Identify which cell holds the provided text, then report its (X, Y) central coordinate. 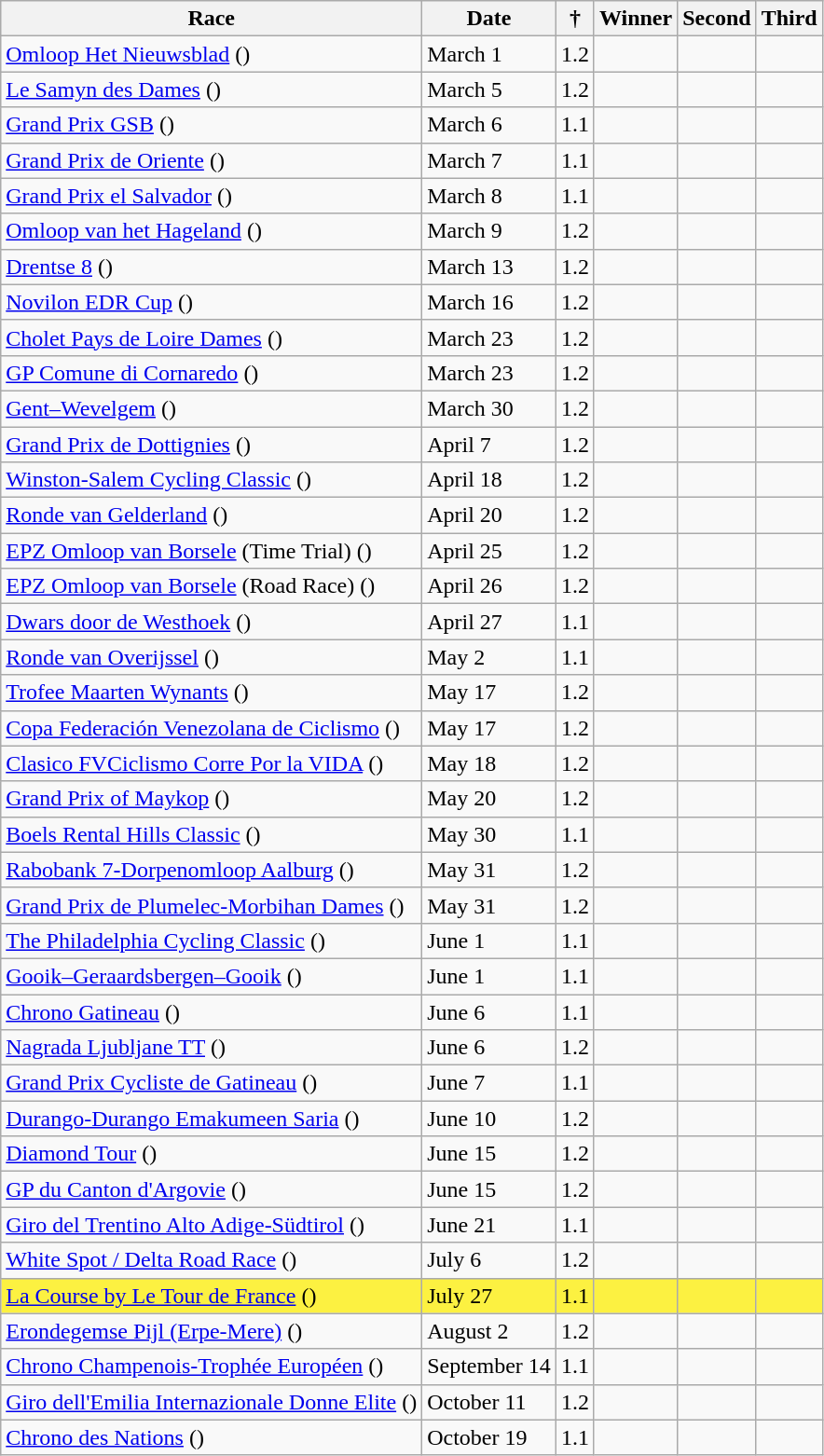
April 25 (489, 551)
Giro dell'Emilia Internazionale Donne Elite () (212, 1402)
May 18 (489, 763)
Clasico FVCiclismo Corre Por la VIDA () (212, 763)
Le Samyn des Dames () (212, 89)
June 21 (489, 1225)
Trofee Maarten Wynants () (212, 693)
July 27 (489, 1296)
Omloop van het Hageland () (212, 231)
Chrono Champenois-Trophée Européen () (212, 1367)
March 6 (489, 125)
June 10 (489, 1119)
April 20 (489, 515)
March 30 (489, 408)
May 2 (489, 657)
Chrono Gatineau () (212, 1011)
Dwars door de Westhoek () (212, 622)
Nagrada Ljubljane TT () (212, 1048)
La Course by Le Tour de France () (212, 1296)
April 18 (489, 480)
Gooik–Geraardsbergen–Gooik () (212, 976)
July 6 (489, 1260)
EPZ Omloop van Borsele (Road Race) () (212, 586)
May 30 (489, 834)
Grand Prix el Salvador () (212, 196)
Chrono des Nations () (212, 1437)
Winston-Salem Cycling Classic () (212, 480)
Grand Prix de Plumelec-Morbihan Dames () (212, 905)
March 13 (489, 267)
Gent–Wevelgem () (212, 408)
March 8 (489, 196)
Omloop Het Nieuwsblad () (212, 54)
White Spot / Delta Road Race () (212, 1260)
June 7 (489, 1083)
Giro del Trentino Alto Adige-Südtirol () (212, 1225)
Ronde van Overijssel () (212, 657)
May 20 (489, 799)
Novilon EDR Cup () (212, 302)
Grand Prix Cycliste de Gatineau () (212, 1083)
Drentse 8 () (212, 267)
† (574, 19)
Erondegemse Pijl (Erpe-Mere) () (212, 1331)
Grand Prix of Maykop () (212, 799)
Third (789, 19)
April 7 (489, 445)
Grand Prix GSB () (212, 125)
Cholet Pays de Loire Dames () (212, 337)
Second (717, 19)
Race (212, 19)
October 19 (489, 1437)
GP du Canton d'Argovie () (212, 1189)
Ronde van Gelderland () (212, 515)
March 5 (489, 89)
Copa Federación Venezolana de Ciclismo () (212, 728)
The Philadelphia Cycling Classic () (212, 941)
September 14 (489, 1367)
October 11 (489, 1402)
August 2 (489, 1331)
Grand Prix de Oriente () (212, 160)
Diamond Tour () (212, 1154)
Date (489, 19)
EPZ Omloop van Borsele (Time Trial) () (212, 551)
Boels Rental Hills Classic () (212, 834)
Durango-Durango Emakumeen Saria () (212, 1119)
March 9 (489, 231)
Winner (636, 19)
March 7 (489, 160)
April 27 (489, 622)
Grand Prix de Dottignies () (212, 445)
March 1 (489, 54)
GP Comune di Cornaredo () (212, 373)
March 16 (489, 302)
April 26 (489, 586)
Rabobank 7-Dorpenomloop Aalburg () (212, 870)
